Search for the cell housing the specified text and yield its [X, Y] center coordinate. 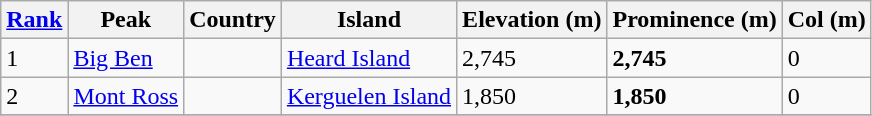
Peak [126, 20]
Mont Ross [126, 96]
Heard Island [368, 58]
1 [34, 58]
Country [233, 20]
Prominence (m) [694, 20]
2 [34, 96]
Rank [34, 20]
Island [368, 20]
Big Ben [126, 58]
Elevation (m) [532, 20]
Col (m) [826, 20]
Kerguelen Island [368, 96]
